Find where the given text appears and provide that cell's center as (x, y) coordinate. 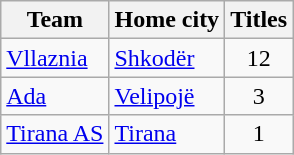
Tirana (167, 134)
Ada (55, 96)
1 (259, 134)
Velipojë (167, 96)
Titles (259, 20)
Home city (167, 20)
Tirana AS (55, 134)
Shkodër (167, 58)
Vllaznia (55, 58)
3 (259, 96)
12 (259, 58)
Team (55, 20)
